Search for the cell housing the specified text and yield its [X, Y] center coordinate. 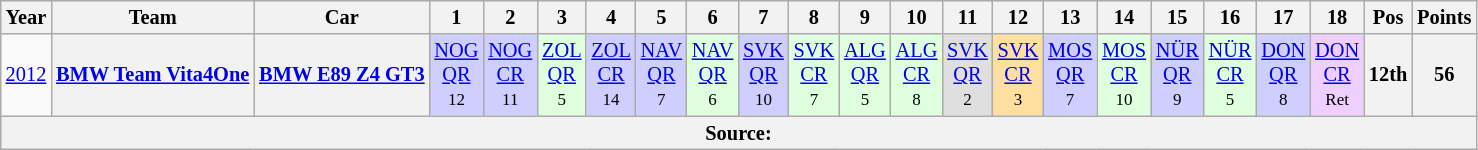
NÜRQR9 [1178, 75]
2012 [26, 75]
11 [967, 17]
2 [510, 17]
MOSCR10 [1124, 75]
8 [814, 17]
1 [456, 17]
NAVQR6 [712, 75]
SVKQR10 [763, 75]
ZOLQR5 [562, 75]
Car [342, 17]
56 [1444, 75]
NOGQR12 [456, 75]
ALGQR5 [865, 75]
NÜRCR5 [1230, 75]
18 [1337, 17]
10 [917, 17]
Team [152, 17]
3 [562, 17]
4 [610, 17]
14 [1124, 17]
Year [26, 17]
SVKCR3 [1018, 75]
15 [1178, 17]
BMW E89 Z4 GT3 [342, 75]
6 [712, 17]
ALGCR8 [917, 75]
Pos [1388, 17]
DONCRRet [1337, 75]
Points [1444, 17]
17 [1283, 17]
13 [1070, 17]
SVKQR2 [967, 75]
MOSQR7 [1070, 75]
DONQR8 [1283, 75]
NOGCR11 [510, 75]
NAVQR7 [662, 75]
5 [662, 17]
SVKCR7 [814, 75]
16 [1230, 17]
9 [865, 17]
Source: [739, 133]
12th [1388, 75]
12 [1018, 17]
7 [763, 17]
BMW Team Vita4One [152, 75]
ZOLCR14 [610, 75]
